Return the (X, Y) coordinate for the center point of the cell that contains the specified text.  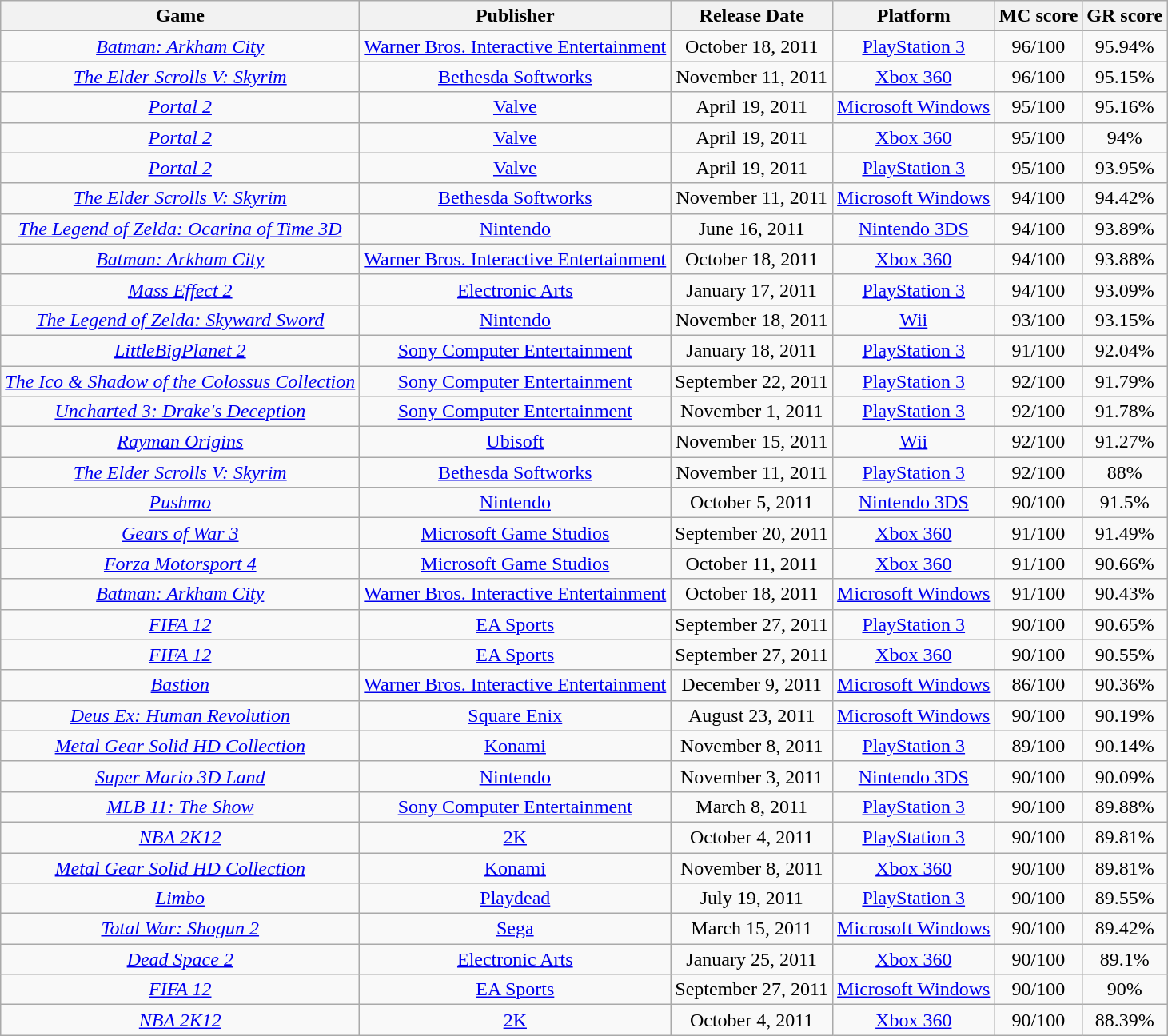
September 20, 2011 (751, 533)
89.55% (1125, 899)
December 9, 2011 (751, 685)
Super Mario 3D Land (181, 776)
92.04% (1125, 350)
88.39% (1125, 1020)
95.16% (1125, 107)
Ubisoft (515, 442)
Dead Space 2 (181, 959)
91.5% (1125, 503)
93.09% (1125, 289)
Limbo (181, 899)
Sega (515, 929)
89.42% (1125, 929)
GR score (1125, 16)
The Legend of Zelda: Ocarina of Time 3D (181, 229)
Forza Motorsport 4 (181, 564)
90.14% (1125, 746)
October 5, 2011 (751, 503)
January 25, 2011 (751, 959)
93.88% (1125, 259)
91.49% (1125, 533)
90.66% (1125, 564)
89/100 (1038, 746)
88% (1125, 472)
October 11, 2011 (751, 564)
Deus Ex: Human Revolution (181, 715)
January 17, 2011 (751, 289)
91.27% (1125, 442)
93/100 (1038, 320)
93.95% (1125, 168)
90.19% (1125, 715)
94% (1125, 137)
90.65% (1125, 624)
MC score (1038, 16)
June 16, 2011 (751, 229)
November 15, 2011 (751, 442)
July 19, 2011 (751, 899)
89.88% (1125, 807)
Square Enix (515, 715)
Pushmo (181, 503)
September 22, 2011 (751, 381)
86/100 (1038, 685)
The Legend of Zelda: Skyward Sword (181, 320)
95.15% (1125, 77)
93.89% (1125, 229)
Game (181, 16)
Mass Effect 2 (181, 289)
89.1% (1125, 959)
August 23, 2011 (751, 715)
Playdead (515, 899)
Publisher (515, 16)
March 8, 2011 (751, 807)
Rayman Origins (181, 442)
Release Date (751, 16)
LittleBigPlanet 2 (181, 350)
95.94% (1125, 46)
90.55% (1125, 655)
January 18, 2011 (751, 350)
91.78% (1125, 412)
Gears of War 3 (181, 533)
November 1, 2011 (751, 412)
90.36% (1125, 685)
March 15, 2011 (751, 929)
The Ico & Shadow of the Colossus Collection (181, 381)
MLB 11: The Show (181, 807)
Platform (914, 16)
Total War: Shogun 2 (181, 929)
90% (1125, 990)
November 3, 2011 (751, 776)
November 18, 2011 (751, 320)
91.79% (1125, 381)
90.09% (1125, 776)
90.43% (1125, 594)
93.15% (1125, 320)
94.42% (1125, 198)
Uncharted 3: Drake's Deception (181, 412)
Bastion (181, 685)
